Identify which cell holds the provided text, then report its [x, y] central coordinate. 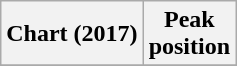
Peak position [189, 34]
Chart (2017) [72, 34]
